Pinpoint the cell where the given text exists, returning its [X, Y] midpoint coordinate. 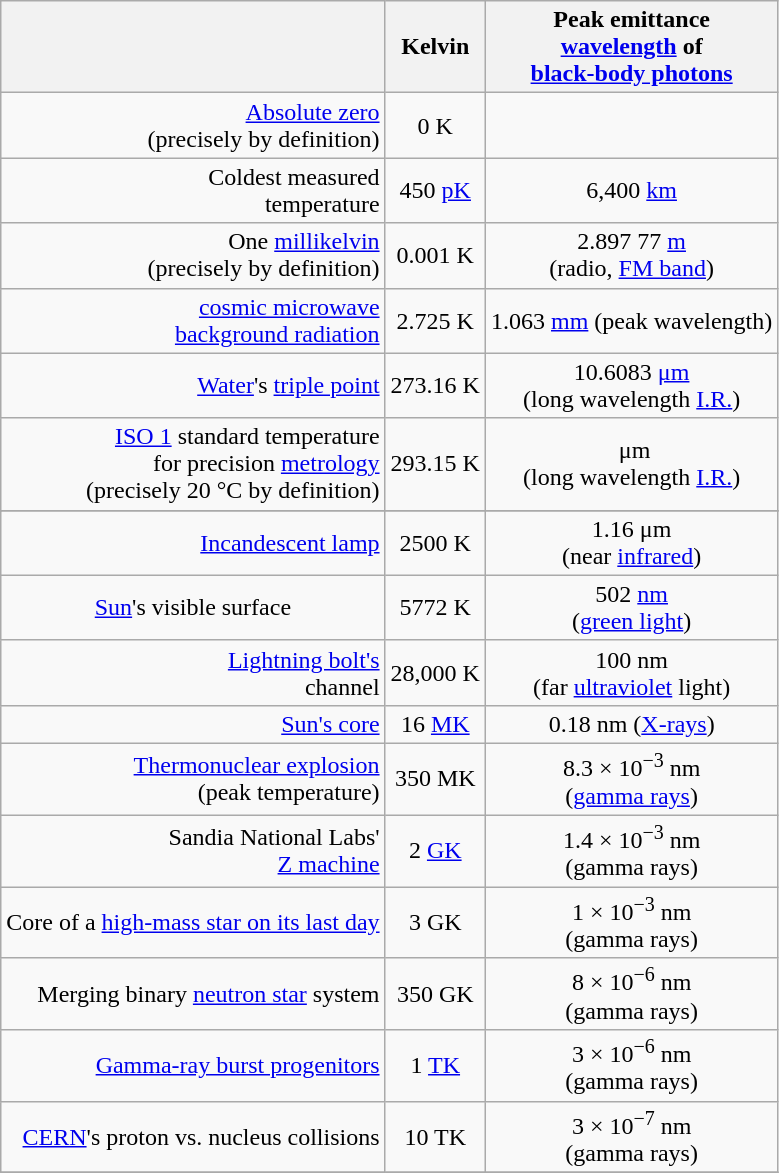
Kelvin [435, 47]
Sun's core [193, 724]
Sun's visible surface [193, 608]
Lightning bolt'schannel [193, 672]
Incandescent lamp [193, 542]
μm(long wavelength I.R.) [631, 464]
10 TK [435, 1137]
350 MK [435, 779]
Absolute zero(precisely by definition) [193, 126]
2.725 K [435, 320]
Core of a high-mass star on its last day [193, 923]
8 × 10−6 nm(gamma rays) [631, 994]
One millikelvin(precisely by definition) [193, 256]
0 K [435, 126]
1.063 mm (peak wavelength) [631, 320]
Merging binary neutron star system [193, 994]
ISO 1 standard temperaturefor precision metrology(precisely 20 °C by definition) [193, 464]
1.16 μm(near infrared) [631, 542]
Coldest measuredtemperature [193, 190]
450 pK [435, 190]
Sandia National Labs'Z machine [193, 851]
2.897 77 m (radio, FM band) [631, 256]
2 GK [435, 851]
350 GK [435, 994]
Gamma-ray burst progenitors [193, 1066]
1.4 × 10−3 nm(gamma rays) [631, 851]
1 TK [435, 1066]
293.15 K [435, 464]
100 nm(far ultraviolet light) [631, 672]
273.16 K [435, 386]
8.3 × 10−3 nm(gamma rays) [631, 779]
10.6083 μm(long wavelength I.R.) [631, 386]
2500 K [435, 542]
Thermonuclear explosion(peak temperature) [193, 779]
5772 K [435, 608]
1 × 10−3 nm(gamma rays) [631, 923]
3 × 10−7 nm(gamma rays) [631, 1137]
0.001 K [435, 256]
CERN's proton vs. nucleus collisions [193, 1137]
Peak emittancewavelength ofblack-body photons [631, 47]
cosmic microwavebackground radiation [193, 320]
3 GK [435, 923]
502 nm(green light) [631, 608]
3 × 10−6 nm(gamma rays) [631, 1066]
Water's triple point [193, 386]
16 MK [435, 724]
0.18 nm (X-rays) [631, 724]
6,400 km [631, 190]
28,000 K [435, 672]
